Determine the (x, y) coordinate at the center of the cell enclosing the given text.  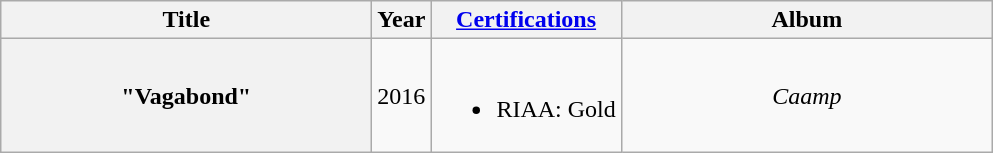
Caamp (806, 96)
Title (186, 20)
"Vagabond" (186, 96)
Year (402, 20)
Certifications (526, 20)
Album (806, 20)
RIAA: Gold (526, 96)
2016 (402, 96)
